Scan for the cell matching the given text and deliver its (x, y) coordinate at center. 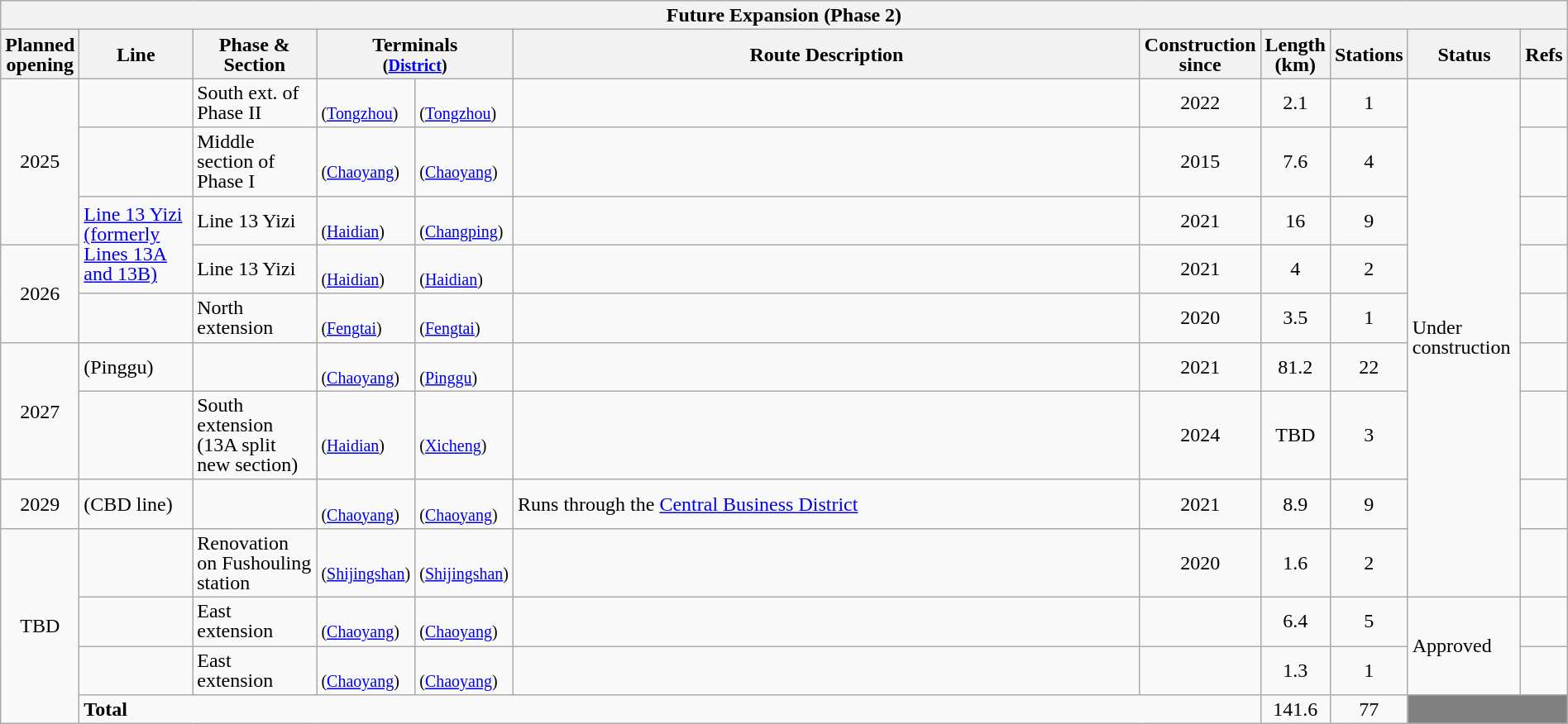
22 (1369, 367)
Route Description (827, 55)
2024 (1200, 435)
Phase & Section (255, 55)
Runs through the Central Business District (827, 504)
South ext. of Phase II (255, 102)
141.6 (1295, 709)
2015 (1200, 162)
Plannedopening (40, 55)
Total (670, 709)
Length(km) (1295, 55)
Refs (1544, 55)
77 (1369, 709)
Renovation on Fushouling station (255, 562)
8.9 (1295, 504)
5 (1369, 622)
(Xicheng) (465, 435)
2022 (1200, 102)
1.6 (1295, 562)
Line 13 Yizi (formerly Lines 13A and 13B) (136, 245)
1.3 (1295, 671)
Future Expansion (Phase 2) (784, 15)
Status (1464, 55)
2029 (40, 504)
(CBD line) (136, 504)
North extension (255, 317)
Terminals(District) (415, 55)
2025 (40, 162)
16 (1295, 220)
(Changping) (465, 220)
Under construction (1464, 338)
Line (136, 55)
7.6 (1295, 162)
Middle section of Phase I (255, 162)
3 (1369, 435)
2026 (40, 293)
6.4 (1295, 622)
Stations (1369, 55)
2.1 (1295, 102)
3.5 (1295, 317)
South extension (13A split new section) (255, 435)
81.2 (1295, 367)
Constructionsince (1200, 55)
2027 (40, 411)
Approved (1464, 645)
